Determine the (X, Y) coordinate at the center of the cell enclosing the given text.  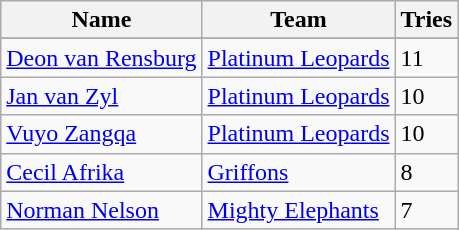
Griffons (298, 172)
Jan van Zyl (102, 96)
Team (298, 20)
Deon van Rensburg (102, 58)
Tries (426, 20)
Mighty Elephants (298, 210)
7 (426, 210)
Name (102, 20)
Norman Nelson (102, 210)
Vuyo Zangqa (102, 134)
Cecil Afrika (102, 172)
11 (426, 58)
8 (426, 172)
